Output the [x, y] coordinate of the center of the cell containing the given text.  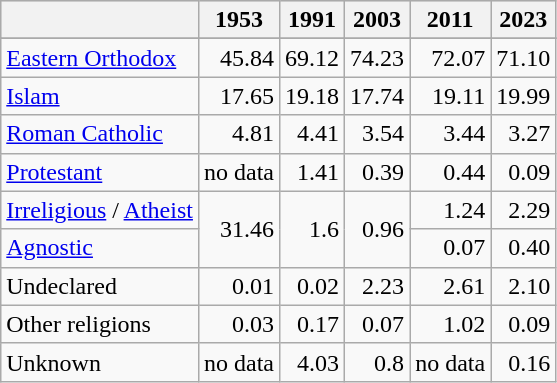
0.17 [312, 324]
17.65 [238, 96]
Protestant [100, 172]
2.61 [450, 286]
19.11 [450, 96]
Undeclared [100, 286]
0.02 [312, 286]
0.16 [524, 362]
4.41 [312, 134]
4.03 [312, 362]
Islam [100, 96]
Unknown [100, 362]
1991 [312, 20]
45.84 [238, 58]
1953 [238, 20]
1.41 [312, 172]
3.54 [378, 134]
2023 [524, 20]
Other religions [100, 324]
4.81 [238, 134]
31.46 [238, 229]
71.10 [524, 58]
0.40 [524, 248]
2.10 [524, 286]
74.23 [378, 58]
Agnostic [100, 248]
0.44 [450, 172]
2011 [450, 20]
19.18 [312, 96]
Roman Catholic [100, 134]
0.03 [238, 324]
3.44 [450, 134]
0.01 [238, 286]
2.29 [524, 210]
1.6 [312, 229]
0.8 [378, 362]
3.27 [524, 134]
0.39 [378, 172]
1.24 [450, 210]
0.96 [378, 229]
17.74 [378, 96]
2003 [378, 20]
2.23 [378, 286]
Eastern Orthodox [100, 58]
Irreligious / Atheist [100, 210]
19.99 [524, 96]
1.02 [450, 324]
69.12 [312, 58]
72.07 [450, 58]
